Output the [X, Y] coordinate of the center of the cell containing the given text.  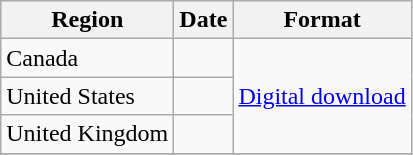
Canada [88, 58]
Region [88, 20]
Date [204, 20]
Format [322, 20]
Digital download [322, 96]
United States [88, 96]
United Kingdom [88, 134]
